Scan for the cell matching the given text and deliver its [X, Y] coordinate at center. 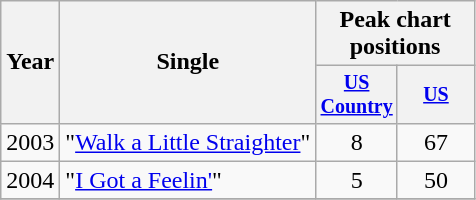
"Walk a Little Straighter" [188, 142]
Single [188, 62]
2004 [30, 180]
67 [436, 142]
US Country [357, 94]
Peak chartpositions [396, 34]
8 [357, 142]
5 [357, 180]
Year [30, 62]
2003 [30, 142]
US [436, 94]
"I Got a Feelin'" [188, 180]
50 [436, 180]
